Capture the cell that displays the provided text and extract its [X, Y] central coordinate. 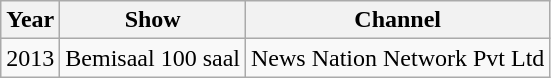
Year [30, 20]
Bemisaal 100 saal [153, 58]
2013 [30, 58]
Channel [398, 20]
News Nation Network Pvt Ltd [398, 58]
Show [153, 20]
